Determine the [x, y] coordinate at the center of the cell enclosing the given text.  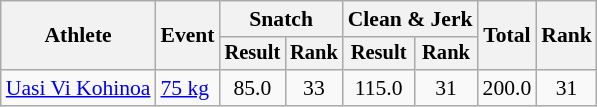
75 kg [187, 88]
33 [314, 88]
Clean & Jerk [410, 19]
Snatch [282, 19]
115.0 [379, 88]
Total [508, 36]
Athlete [78, 36]
Uasi Vi Kohinoa [78, 88]
200.0 [508, 88]
85.0 [253, 88]
Event [187, 36]
